Extract the (x, y) coordinate from the center of the cell holding the provided text.  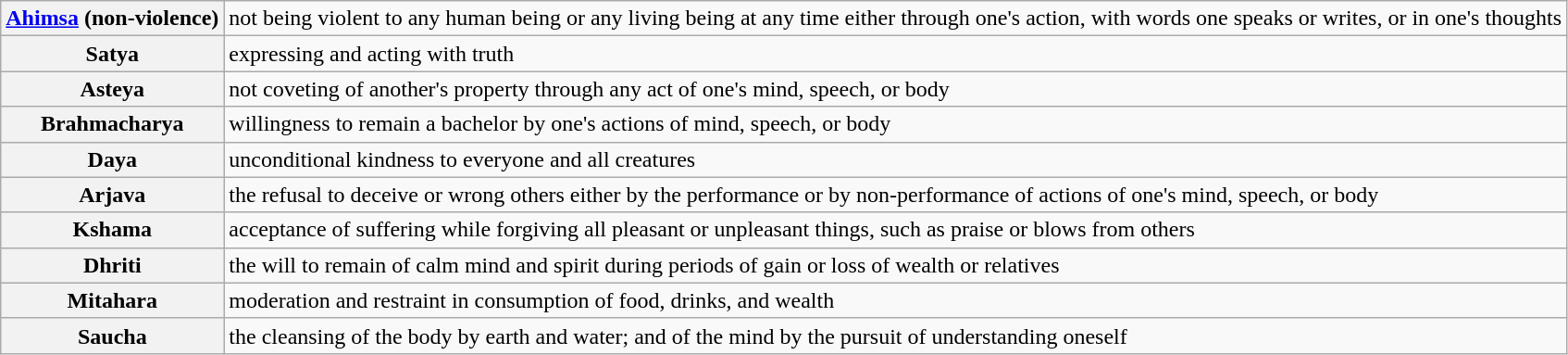
willingness to remain a bachelor by one's actions of mind, speech, or body (896, 124)
expressing and acting with truth (896, 54)
the refusal to deceive or wrong others either by the performance or by non-performance of actions of one's mind, speech, or body (896, 195)
Brahmacharya (113, 124)
the cleansing of the body by earth and water; and of the mind by the pursuit of understanding oneself (896, 336)
Daya (113, 159)
Mitahara (113, 300)
unconditional kindness to everyone and all creatures (896, 159)
Asteya (113, 89)
Saucha (113, 336)
Arjava (113, 195)
moderation and restraint in consumption of food, drinks, and wealth (896, 300)
acceptance of suffering while forgiving all pleasant or unpleasant things, such as praise or blows from others (896, 230)
the will to remain of calm mind and spirit during periods of gain or loss of wealth or relatives (896, 265)
Kshama (113, 230)
Ahimsa (non-violence) (113, 19)
Satya (113, 54)
Dhriti (113, 265)
not coveting of another's property through any act of one's mind, speech, or body (896, 89)
